From the cell containing the given text, extract its center point as [X, Y] coordinate. 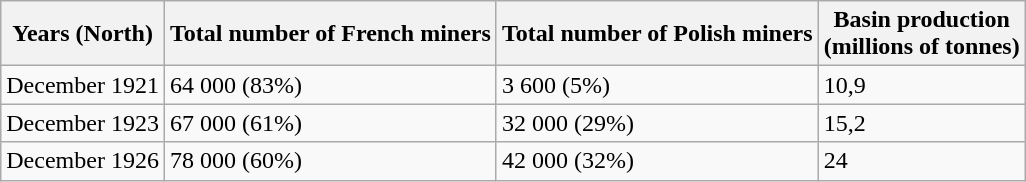
78 000 (60%) [330, 161]
3 600 (5%) [657, 85]
December 1923 [83, 123]
December 1926 [83, 161]
32 000 (29%) [657, 123]
42 000 (32%) [657, 161]
67 000 (61%) [330, 123]
December 1921 [83, 85]
64 000 (83%) [330, 85]
24 [922, 161]
Years (North) [83, 34]
Total number of French miners [330, 34]
15,2 [922, 123]
10,9 [922, 85]
Total number of Polish miners [657, 34]
Basin production(millions of tonnes) [922, 34]
